Locate the cell with the specified text and output its [x, y] center coordinate. 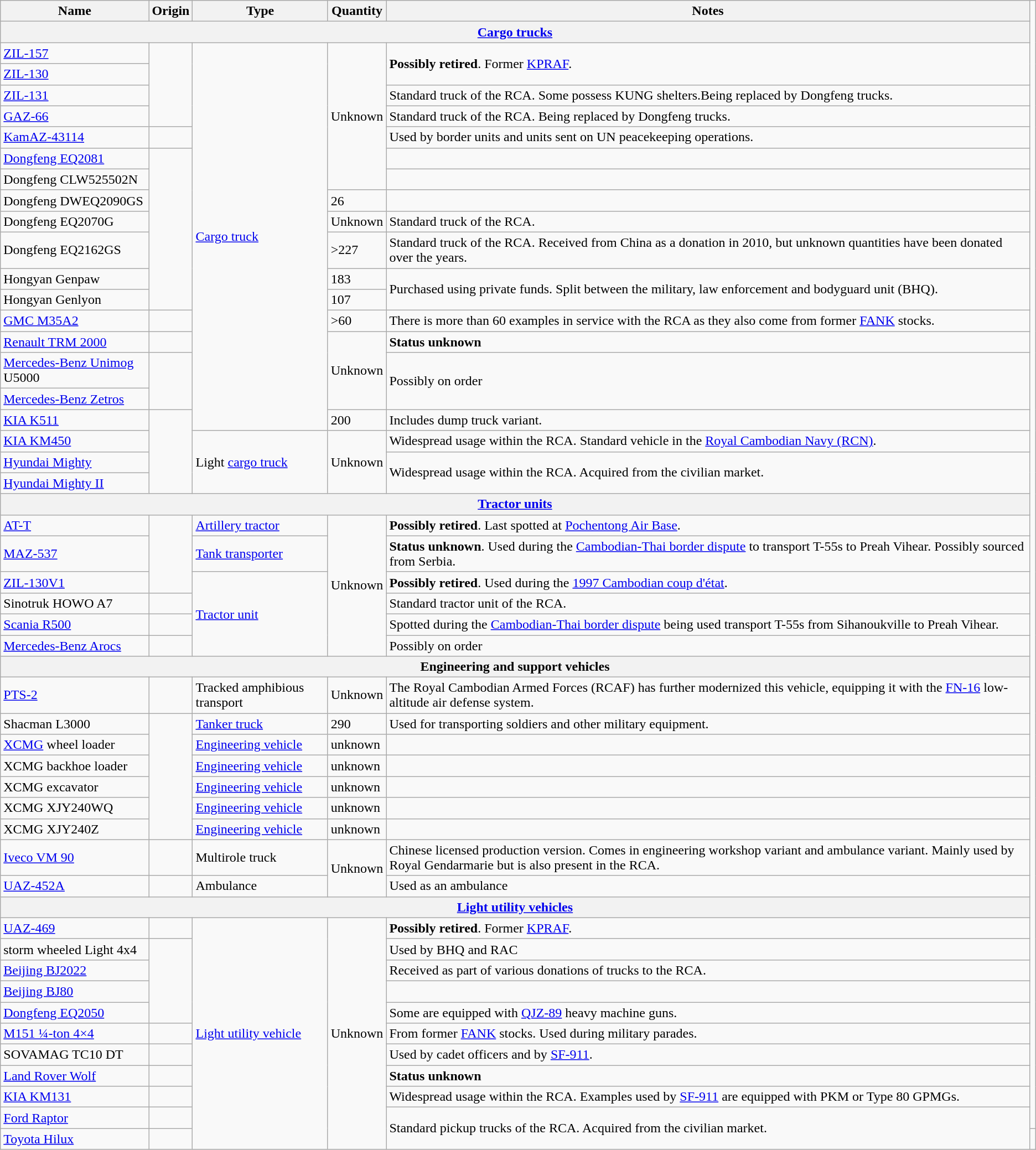
Dongfeng EQ2070G [75, 221]
KamAZ-43114 [75, 137]
ZIL-131 [75, 95]
M151 ¼-ton 4×4 [75, 1034]
26 [357, 200]
Standard pickup trucks of the RCA. Acquired from the civilian market. [708, 1128]
Received as part of various donations of trucks to the RCA. [708, 970]
XCMG backhoe loader [75, 766]
Tracked amphibious transport [260, 695]
Iveco VM 90 [75, 858]
Standard truck of the RCA. Being replaced by Dongfeng trucks. [708, 116]
There is more than 60 examples in service with the RCA as they also come from former FANK stocks. [708, 321]
Tractor units [515, 504]
Notes [708, 11]
KIA K511 [75, 420]
200 [357, 420]
Engineering and support vehicles [515, 667]
Beijing BJ80 [75, 991]
Dongfeng DWEQ2090GS [75, 200]
Used by cadet officers and by SF-911. [708, 1055]
Standard truck of the RCA. [708, 221]
Renault TRM 2000 [75, 342]
107 [357, 300]
KIA KM450 [75, 441]
Status unknown. Used during the Cambodian-Thai border dispute to transport T-55s to Preah Vihear. Possibly sourced from Serbia. [708, 553]
Cargo trucks [515, 32]
290 [357, 724]
XCMG XJY240Z [75, 829]
Quantity [357, 11]
Light utility vehicle [260, 1034]
Widespread usage within the RCA. Standard vehicle in the Royal Cambodian Navy (RCN). [708, 441]
Includes dump truck variant. [708, 420]
Type [260, 11]
Mercedes-Benz Zetros [75, 399]
Toyota Hilux [75, 1139]
Used for transporting soldiers and other military equipment. [708, 724]
GAZ-66 [75, 116]
ZIL-157 [75, 53]
Artillery tractor [260, 525]
Multirole truck [260, 858]
UAZ-452A [75, 886]
From former FANK stocks. Used during military parades. [708, 1034]
storm wheeled Light 4x4 [75, 949]
KIA KM131 [75, 1097]
ZIL-130 [75, 74]
The Royal Cambodian Armed Forces (RCAF) has further modernized this vehicle, equipping it with the FN-16 low-altitude air defense system. [708, 695]
>227 [357, 250]
Mercedes-Benz Unimog U5000 [75, 371]
Tank transporter [260, 553]
XCMG wheel loader [75, 745]
SOVAMAG TC10 DT [75, 1055]
ZIL-130V1 [75, 582]
AT-T [75, 525]
Scania R500 [75, 624]
183 [357, 278]
XCMG excavator [75, 787]
Ford Raptor [75, 1118]
Widespread usage within the RCA. Examples used by SF-911 are equipped with PKM or Type 80 GPMGs. [708, 1097]
UAZ-469 [75, 928]
Used by BHQ and RAC [708, 949]
Beijing BJ2022 [75, 970]
Dongfeng EQ2050 [75, 1012]
Light cargo truck [260, 462]
Possibly retired. Used during the 1997 Cambodian coup d'état. [708, 582]
Purchased using private funds. Split between the military, law enforcement and bodyguard unit (BHQ). [708, 289]
Dongfeng EQ2162GS [75, 250]
GMC M35A2 [75, 321]
Hyundai Mighty II [75, 483]
Name [75, 11]
MAZ-537 [75, 553]
Tractor unit [260, 614]
Origin [170, 11]
Hyundai Mighty [75, 462]
Tanker truck [260, 724]
Light utility vehicles [515, 907]
Dongfeng EQ2081 [75, 158]
Ambulance [260, 886]
Standard truck of the RCA. Received from China as a donation in 2010, but unknown quantities have been donated over the years. [708, 250]
Mercedes-Benz Arocs [75, 646]
Land Rover Wolf [75, 1076]
Some are equipped with QJZ-89 heavy machine guns. [708, 1012]
Used as an ambulance [708, 886]
Possibly retired. Last spotted at Pochentong Air Base. [708, 525]
Hongyan Genlyon [75, 300]
Cargo truck [260, 237]
Hongyan Genpaw [75, 278]
Spotted during the Cambodian-Thai border dispute being used transport T-55s from Sihanoukville to Preah Vihear. [708, 624]
XCMG XJY240WQ [75, 808]
Shacman L3000 [75, 724]
Used by border units and units sent on UN peacekeeping operations. [708, 137]
Widespread usage within the RCA. Acquired from the civilian market. [708, 473]
Dongfeng CLW525502N [75, 179]
PTS-2 [75, 695]
Sinotruk HOWO A7 [75, 603]
>60 [357, 321]
Standard tractor unit of the RCA. [708, 603]
Standard truck of the RCA. Some possess KUNG shelters.Being replaced by Dongfeng trucks. [708, 95]
